Capture the cell that displays the provided text and extract its (x, y) central coordinate. 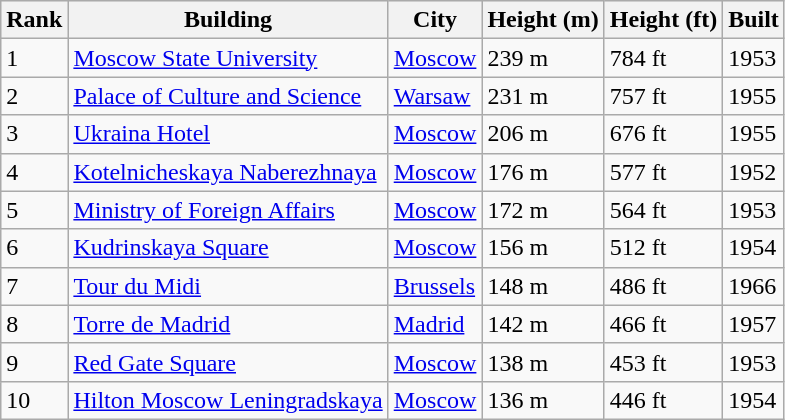
Red Gate Square (228, 362)
577 ft (663, 172)
7 (34, 286)
1952 (754, 172)
City (435, 20)
1966 (754, 286)
Torre de Madrid (228, 324)
9 (34, 362)
3 (34, 134)
784 ft (663, 58)
Built (754, 20)
138 m (543, 362)
136 m (543, 400)
Height (m) (543, 20)
Ministry of Foreign Affairs (228, 210)
Building (228, 20)
Moscow State University (228, 58)
512 ft (663, 248)
1957 (754, 324)
231 m (543, 96)
148 m (543, 286)
176 m (543, 172)
4 (34, 172)
2 (34, 96)
172 m (543, 210)
Palace of Culture and Science (228, 96)
10 (34, 400)
446 ft (663, 400)
564 ft (663, 210)
757 ft (663, 96)
486 ft (663, 286)
Madrid (435, 324)
Kotelnicheskaya Naberezhnaya (228, 172)
Hilton Moscow Leningradskaya (228, 400)
Tour du Midi (228, 286)
206 m (543, 134)
Warsaw (435, 96)
1 (34, 58)
676 ft (663, 134)
Ukraina Hotel (228, 134)
Kudrinskaya Square (228, 248)
Rank (34, 20)
466 ft (663, 324)
Height (ft) (663, 20)
6 (34, 248)
453 ft (663, 362)
142 m (543, 324)
5 (34, 210)
8 (34, 324)
156 m (543, 248)
239 m (543, 58)
Brussels (435, 286)
